Return [X, Y] of the center of cell containing provided text 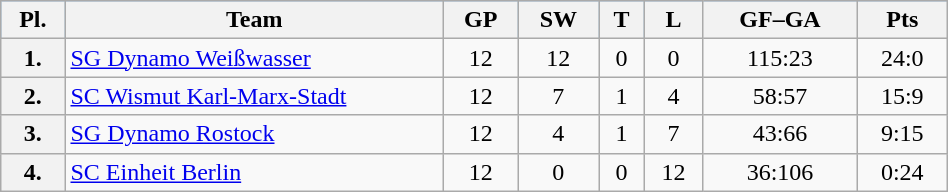
36:106 [780, 172]
3. [33, 134]
15:9 [902, 96]
T [622, 20]
GP [481, 20]
58:57 [780, 96]
43:66 [780, 134]
SW [558, 20]
115:23 [780, 58]
Team [254, 20]
SC Einheit Berlin [254, 172]
Pl. [33, 20]
SG Dynamo Weißwasser [254, 58]
4. [33, 172]
SC Wismut Karl-Marx-Stadt [254, 96]
1. [33, 58]
9:15 [902, 134]
GF–GA [780, 20]
24:0 [902, 58]
0:24 [902, 172]
2. [33, 96]
L [674, 20]
Pts [902, 20]
SG Dynamo Rostock [254, 134]
